Scan for the cell matching the given text and deliver its (X, Y) coordinate at center. 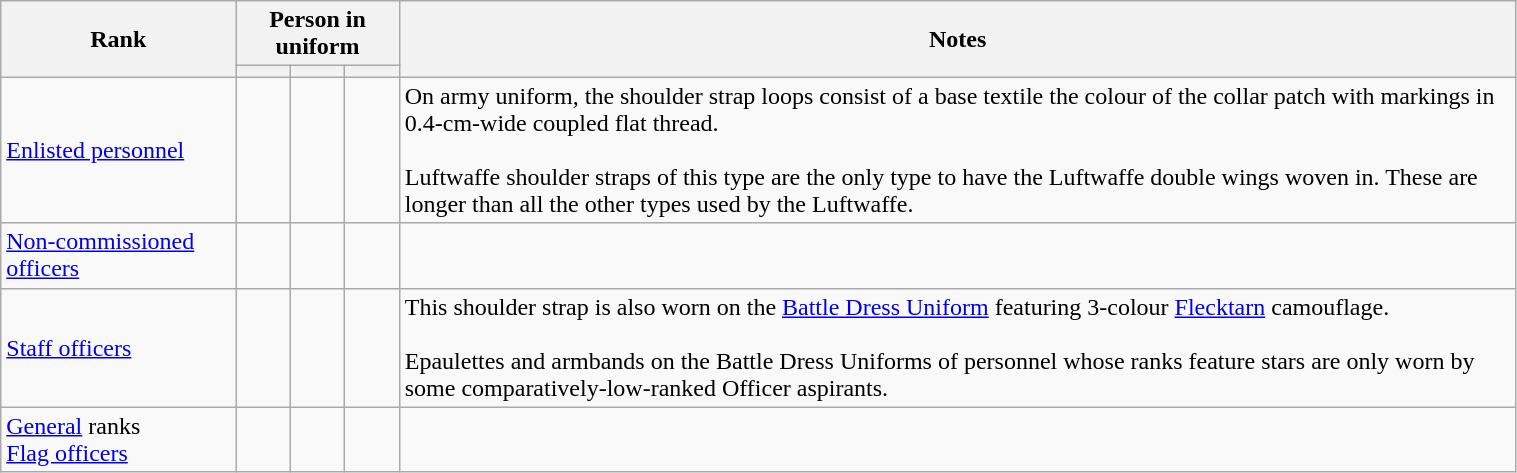
Person in uniform (318, 34)
Rank (118, 39)
General ranksFlag officers (118, 440)
Staff officers (118, 348)
Notes (958, 39)
Non-commissioned officers (118, 256)
Enlisted personnel (118, 150)
